Return [x, y] of the center of cell containing provided text 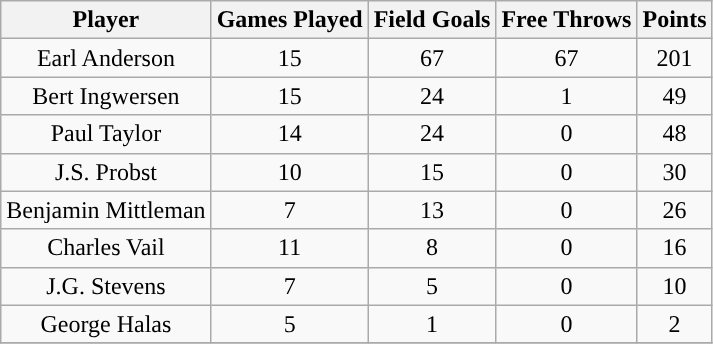
Player [106, 20]
48 [674, 134]
8 [432, 248]
Free Throws [566, 20]
30 [674, 172]
2 [674, 324]
Field Goals [432, 20]
13 [432, 210]
49 [674, 96]
Charles Vail [106, 248]
201 [674, 58]
11 [290, 248]
Games Played [290, 20]
J.G. Stevens [106, 286]
Benjamin Mittleman [106, 210]
Earl Anderson [106, 58]
J.S. Probst [106, 172]
Points [674, 20]
Paul Taylor [106, 134]
George Halas [106, 324]
14 [290, 134]
26 [674, 210]
Bert Ingwersen [106, 96]
16 [674, 248]
